For the text-containing cell, return its midpoint in (X, Y) coordinate format. 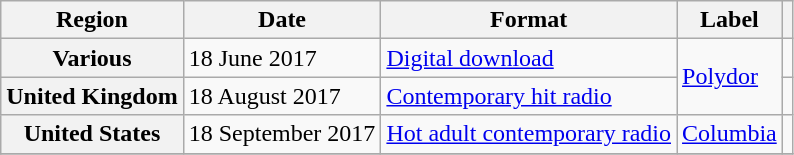
Format (529, 20)
Region (92, 20)
Label (730, 20)
Digital download (529, 58)
Polydor (730, 77)
United States (92, 134)
18 August 2017 (282, 96)
Various (92, 58)
18 June 2017 (282, 58)
United Kingdom (92, 96)
Date (282, 20)
Hot adult contemporary radio (529, 134)
18 September 2017 (282, 134)
Columbia (730, 134)
Contemporary hit radio (529, 96)
